Output the [X, Y] coordinate of the center of the cell containing the given text.  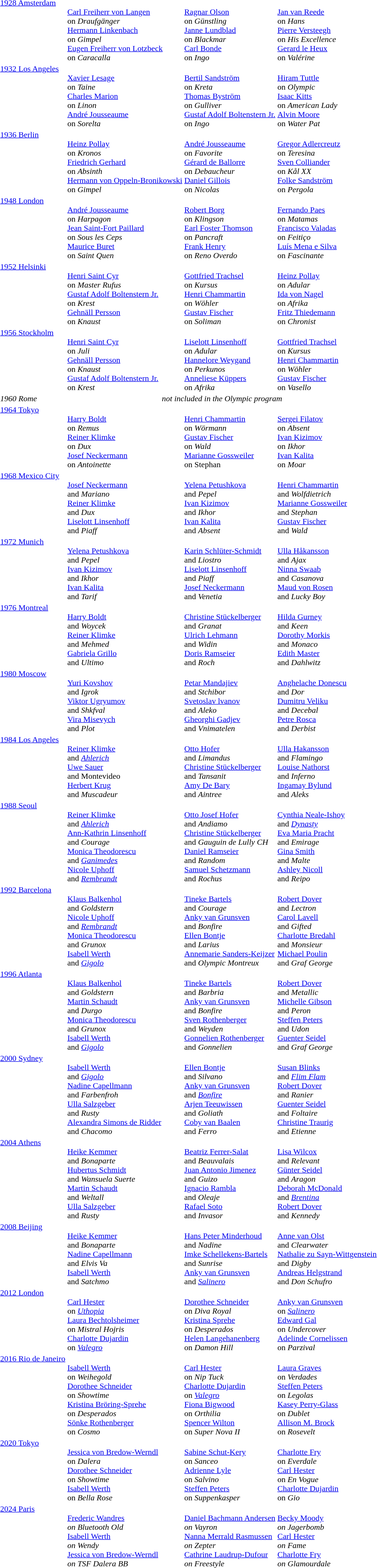
Heike Kemmer and BonaparteHubertus Schmidt and Wansuela SuerteMartin Schaudt and WeltallUlla Salzgeber and Rusty [125, 1179]
Yelena Petushkova and Pepel Ivan Kizimov and Ikhor Ivan Kalita and Tarif [125, 569]
Klaus Balkenhol and Goldstern Nicole Uphoff and Rembrandt Monica Theodorescu and Grunox Isabell Werth and Gigolo [125, 926]
Josef Neckermann and Mariano Reiner Klimke and Dux Liselott Linsenhoff and Piaff [125, 503]
Petar Mandajiev and StchiborSvetoslav lvanov and AlekoGheorghi Gadjev and Vnimatelen [230, 701]
Henri Saint Cyr on Juli Gehnäll Persson on Knaust Gustaf Adolf Boltenstern Jr. on Krest [125, 360]
Karin Schlüter-Schmidt and Liostro Liselott Linsenhoff and Piaff Josef Neckermann and Venetia [230, 569]
Tineke Bartels and Courage Anky van Grunsven and Bonfire Ellen Bontje and Larius Annemarie Sanders-Keijzer and Olympic Montreux [230, 926]
André Jousseaume on Favorite Gérard de Ballorre on Debaucheur Daniel Gillois on Nicolas [230, 162]
Robert Borg on Klingson Earl Foster Thomson on Pancraft Frank Henry on Reno Overdo [230, 228]
Ellen Bontje and Silvano Anky van Grunsven and Bonfire Arjen Teeuwissen and GoliathCoby van Baalen and Ferro [230, 1095]
Hans Peter Minderhoud and NadineImke Schellekens-Bartels and SunriseAnky van Grunsven and Salinero [230, 1254]
Carl Hester on Nip TuckCharlotte Dujardin on ValegroFiona Bigwood on OrthiliaSpencer Wilton on Super Nova II [230, 1395]
Yuri Kovshov and Igrok Viktor Ugryumov and Shkfval Vira Misevych and Plot [125, 701]
Otto Josef Hofer and Andiamo Christine Stückelberger and Gauguin de Lully CH Daniel Ramseier and Random Samuel Schetzmann and Rochus [230, 842]
Yelena Petushkova and Pepel Ivan Kizimov and Ikhor Ivan Kalita and Absent [230, 503]
Tineke Bartels and Barbria Anky van Grunsven and Bonfire Sven Rothenberger and Weyden Gonnelien Rothenberger and Gonnelien [230, 1010]
Liselott Linsenhoff on Adular Hannelore Weygand on Perkunos Anneliese Küppers on Afrika [230, 360]
Gottfried Trachsel on Kursus Henri Chammartin on Wöhler Gustav Fischer on Soliman [230, 294]
Carl Hester on UthopiaLaura Bechtolsheimer on Mistral HojrisCharlotte Dujardin on Valegro [125, 1320]
Bertil Sandström on Kreta Thomas Byström on Gulliver Gustaf Adolf Boltenstern Jr. on Ingo [230, 96]
Heinz Pollay on Kronos Friedrich Gerhard on Absinth Hermann von Oppeln-Bronikowski on Gimpel [125, 162]
Reiner Klimke and Ahlerich Ann-Kathrin Linsenhoff and Courage Monica Theodorescu and Ganimedes Nicole Uphoff and Rembrandt [125, 842]
Harry Boldt and Woycek Reiner Klimke and Mehmed Gabriela Grillo and Ultimo [125, 635]
Henri Chammartin on Wörmann Gustav Fischer on Wald Marianne Gossweiler on Stephan [230, 437]
Isabell Werth and Gigolo Nadine Capellmann and Farbenfroh Ulla Salzgeber and Rusty Alexandra Simons de Ridder and Chacomo [125, 1095]
Beatriz Ferrer-Salat and BeauvalaisJuan Antonio Jimenez and GuizoIgnacio Rambla and OleajeRafael Soto and Invasor [230, 1179]
Henri Saint Cyr on Master Rufus Gustaf Adolf Boltenstern Jr. on Krest Gehnäll Persson on Knaust [125, 294]
Jessica von Bredow-Werndl on DaleraDorothee Schneider on ShowtimeIsabell Werth on Bella Rose [125, 1470]
André Jousseaume on Harpagon Jean Saint-Fort Paillard on Sous les Ceps Maurice Buret on Saint Quen [125, 228]
Otto Hofer and Limandus Christine Stückelberger and Tansanit Amy De Bary and Aintree [230, 767]
Isabell Werth on WeihegoldDorothee Schneider on ShowtimeKristina Bröring-Sprehe on DesperadosSönke Rothenberger on Cosmo [125, 1395]
Heike Kemmer and BonaparteNadine Capellmann and Elvis VaIsabell Werth and Satchmo [125, 1254]
Harry Boldt on Remus Reiner Klimke on Dux Josef Neckermann on Antoinette [125, 437]
Sabine Schut-Kery on SanceoAdrienne Lyle on SalvinoSteffen Peters on Suppenkasper [230, 1470]
Christine Stückelberger and Granat Ulrich Lehmann and Widin Doris Ramseier and Roch [230, 635]
Xavier Lesage on Taine Charles Marion on Linon André Jousseaume on Sorelta [125, 96]
Dorothee Schneider on Diva RoyalKristina Sprehe on DesperadosHelen Langehanenberg on Damon Hill [230, 1320]
Reiner Klimke and Ahlerich Uwe Sauer and Montevideo Herbert Krug and Muscadeur [125, 767]
Klaus Balkenhol and Goldstern Martin Schaudt and Durgo Monica Theodorescu and Grunox Isabell Werth and Gigolo [125, 1010]
